Detect which cell encompasses the target text, then output its (X, Y) center coordinate. 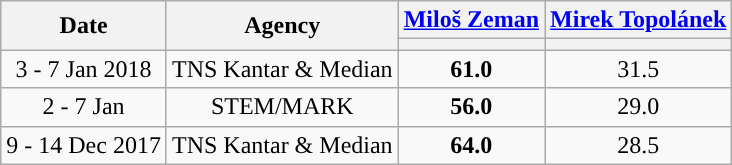
9 - 14 Dec 2017 (84, 145)
2 - 7 Jan (84, 107)
Agency (282, 26)
28.5 (638, 145)
Mirek Topolánek (638, 20)
61.0 (471, 69)
31.5 (638, 69)
STEM/MARK (282, 107)
Miloš Zeman (471, 20)
Date (84, 26)
29.0 (638, 107)
64.0 (471, 145)
56.0 (471, 107)
3 - 7 Jan 2018 (84, 69)
